From the cell containing the given text, extract its center point as (X, Y) coordinate. 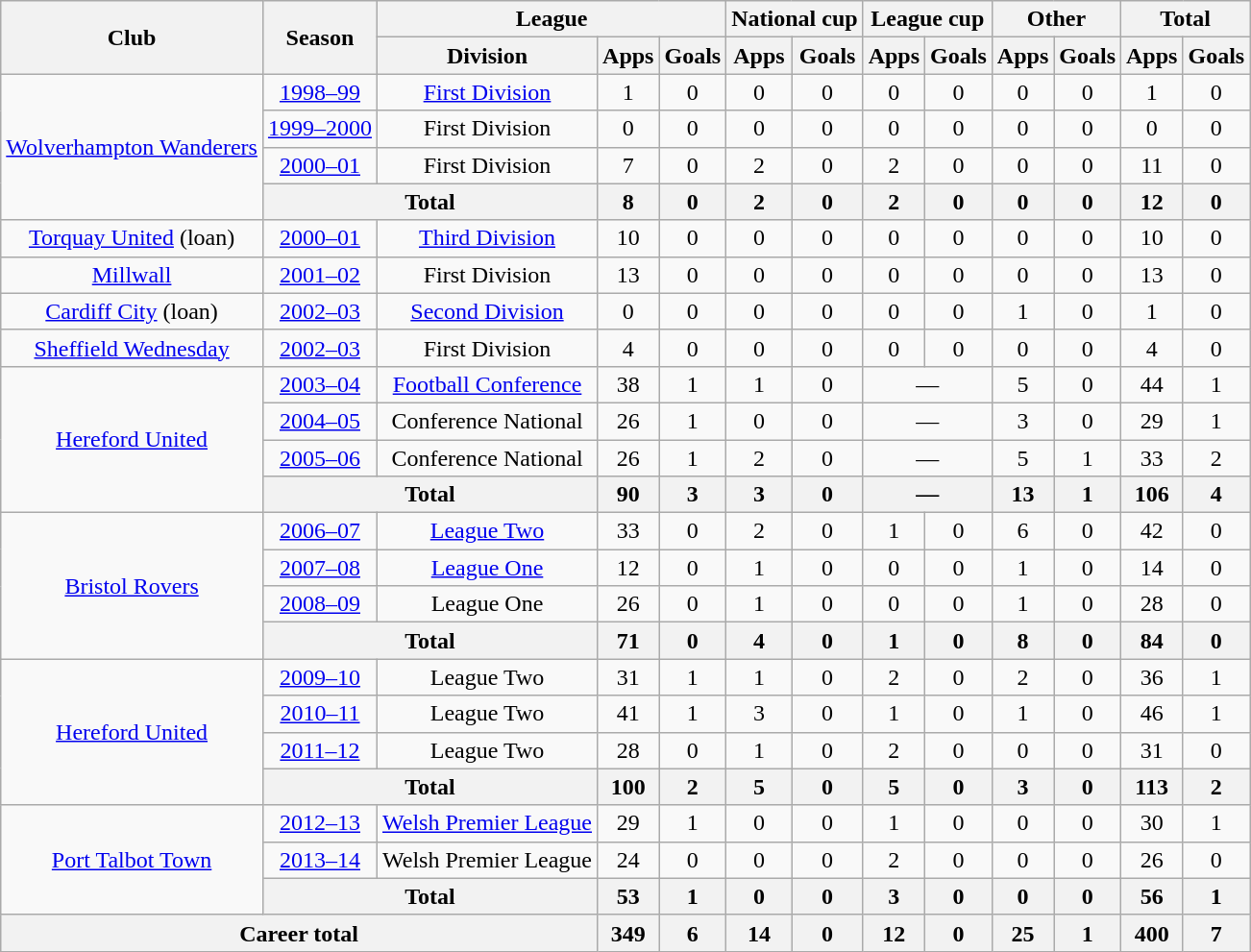
2004–05 (319, 421)
Cardiff City (loan) (133, 311)
400 (1152, 933)
84 (1152, 641)
Port Talbot Town (133, 860)
42 (1152, 531)
Sheffield Wednesday (133, 348)
2003–04 (319, 384)
24 (628, 860)
2010–11 (319, 714)
2009–10 (319, 677)
League cup (927, 19)
Career total (300, 933)
56 (1152, 896)
Wolverhampton Wanderers (133, 147)
41 (628, 714)
44 (1152, 384)
2005–06 (319, 458)
2011–12 (319, 750)
2013–14 (319, 860)
Division (486, 56)
11 (1152, 165)
Torquay United (loan) (133, 238)
30 (1152, 823)
349 (628, 933)
Millwall (133, 275)
25 (1022, 933)
2012–13 (319, 823)
Second Division (486, 311)
Football Conference (486, 384)
Other (1056, 19)
2008–09 (319, 604)
1999–2000 (319, 129)
2001–02 (319, 275)
National cup (795, 19)
1998–99 (319, 92)
38 (628, 384)
113 (1152, 787)
36 (1152, 677)
2006–07 (319, 531)
Bristol Rovers (133, 586)
Club (133, 37)
53 (628, 896)
71 (628, 641)
Season (319, 37)
90 (628, 495)
46 (1152, 714)
League (552, 19)
100 (628, 787)
2007–08 (319, 568)
106 (1152, 495)
Third Division (486, 238)
